Determine the (X, Y) coordinate at the center of the cell enclosing the given text.  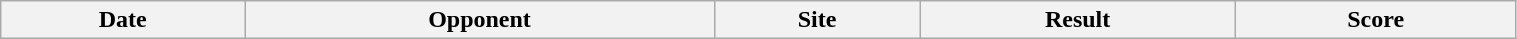
Site (816, 20)
Result (1078, 20)
Date (123, 20)
Score (1376, 20)
Opponent (480, 20)
